Scan for the cell matching the given text and deliver its (x, y) coordinate at center. 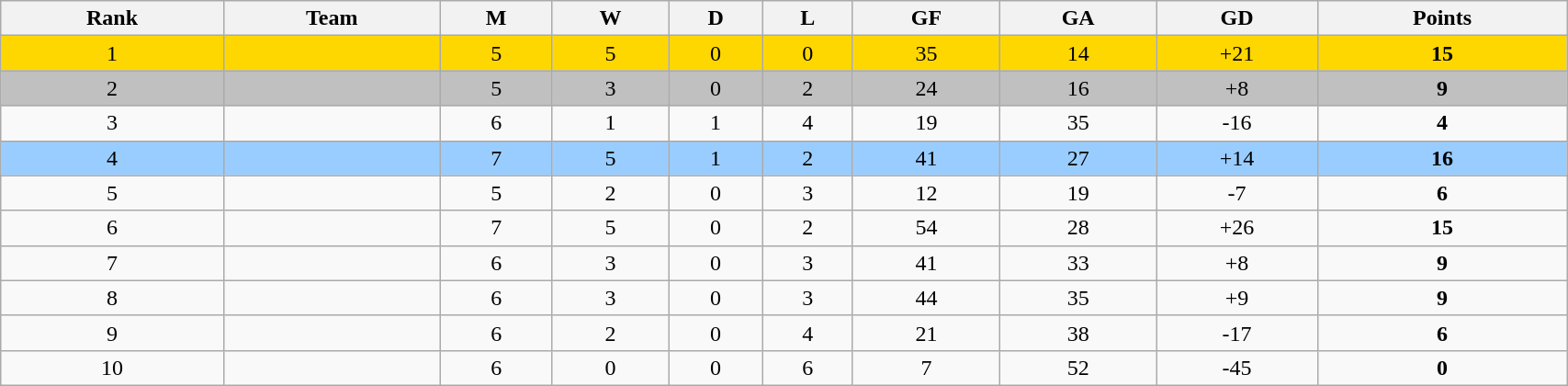
14 (1078, 53)
Points (1442, 18)
24 (926, 88)
-45 (1237, 368)
-7 (1237, 193)
33 (1078, 263)
44 (926, 298)
27 (1078, 158)
38 (1078, 333)
L (807, 18)
12 (926, 193)
28 (1078, 228)
8 (112, 298)
GA (1078, 18)
+9 (1237, 298)
21 (926, 333)
+21 (1237, 53)
Team (332, 18)
M (496, 18)
-16 (1237, 123)
10 (112, 368)
W (610, 18)
+14 (1237, 158)
54 (926, 228)
D (716, 18)
GD (1237, 18)
-17 (1237, 333)
52 (1078, 368)
+26 (1237, 228)
GF (926, 18)
Rank (112, 18)
